Locate the cell with the specified text and output its (X, Y) center coordinate. 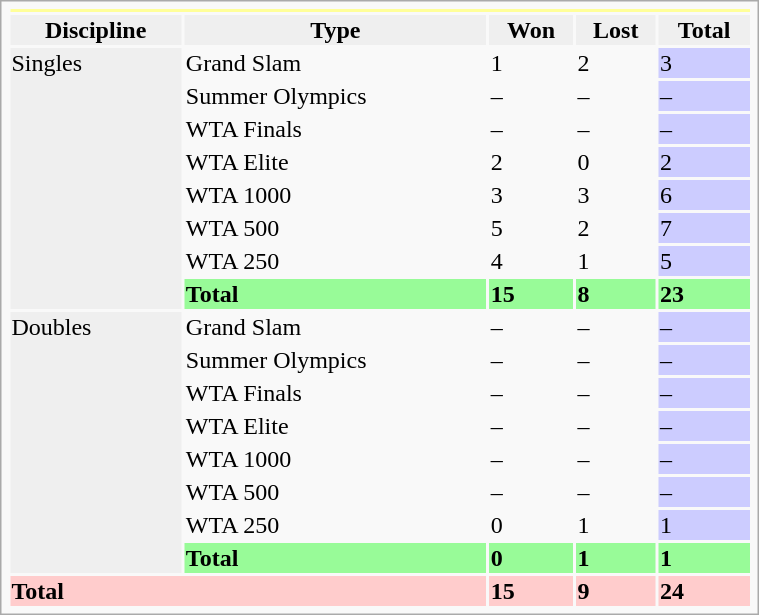
24 (704, 591)
7 (704, 228)
6 (704, 195)
Doubles (96, 442)
8 (616, 294)
Discipline (96, 30)
Singles (96, 178)
Won (531, 30)
23 (704, 294)
4 (531, 261)
9 (616, 591)
Type (335, 30)
Lost (616, 30)
